Identify which cell holds the provided text, then report its [x, y] central coordinate. 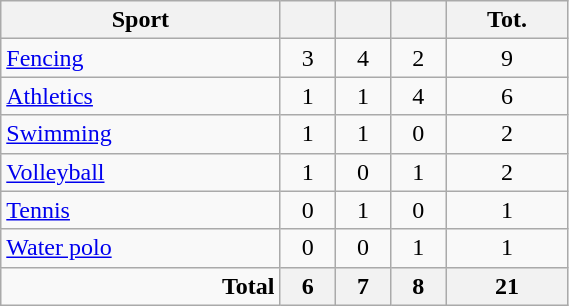
Swimming [140, 134]
7 [362, 286]
Athletics [140, 96]
21 [507, 286]
8 [418, 286]
Volleyball [140, 172]
3 [308, 58]
Total [140, 286]
Sport [140, 20]
Tennis [140, 210]
9 [507, 58]
Tot. [507, 20]
Fencing [140, 58]
Water polo [140, 248]
